Extract the (X, Y) coordinate from the center of the cell holding the provided text.  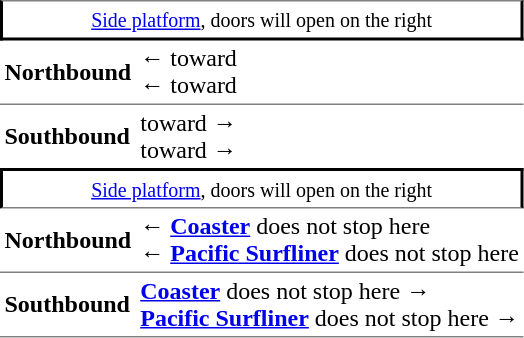
Coaster does not stop here → Pacific Surfliner does not stop here → (330, 305)
← toward ← toward (330, 72)
← Coaster does not stop here← Pacific Surfliner does not stop here (330, 240)
toward → toward → (330, 136)
